Find where the given text appears and provide that cell's center as [X, Y] coordinate. 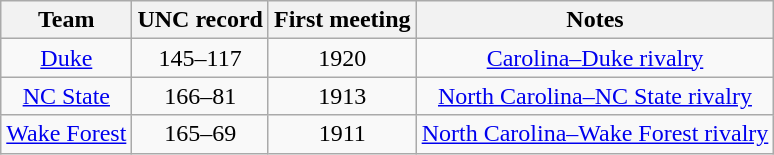
1920 [342, 58]
Duke [66, 58]
Carolina–Duke rivalry [595, 58]
166–81 [200, 96]
Wake Forest [66, 134]
UNC record [200, 20]
North Carolina–Wake Forest rivalry [595, 134]
1913 [342, 96]
First meeting [342, 20]
1911 [342, 134]
145–117 [200, 58]
Team [66, 20]
165–69 [200, 134]
North Carolina–NC State rivalry [595, 96]
Notes [595, 20]
NC State [66, 96]
